Search for the cell housing the specified text and yield its [X, Y] center coordinate. 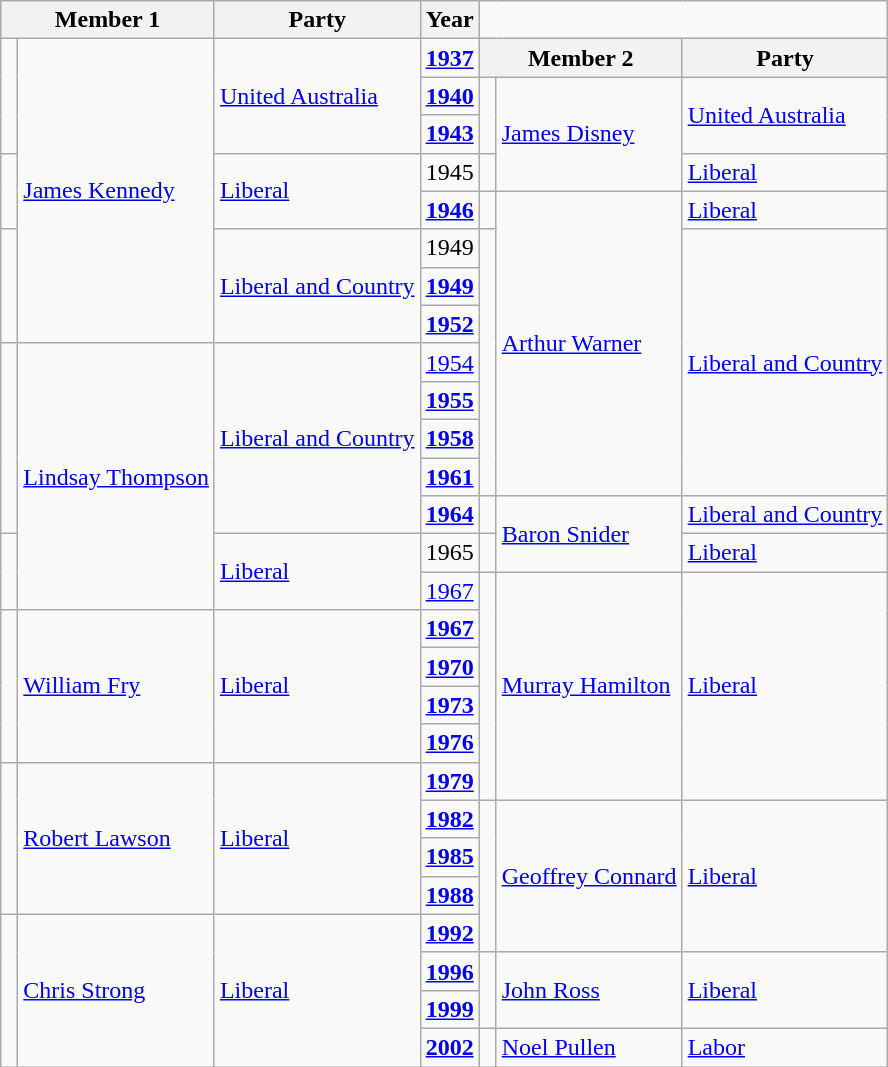
1945 [450, 172]
1985 [450, 857]
1964 [450, 515]
1970 [450, 667]
2002 [450, 1047]
1965 [450, 553]
1958 [450, 438]
Robert Lawson [116, 838]
1976 [450, 743]
1954 [450, 362]
Lindsay Thompson [116, 476]
Member 1 [108, 20]
William Fry [116, 686]
Noel Pullen [589, 1047]
Arthur Warner [589, 343]
1988 [450, 895]
1952 [450, 324]
1961 [450, 477]
Chris Strong [116, 990]
Member 2 [580, 58]
1982 [450, 819]
Murray Hamilton [589, 686]
John Ross [589, 990]
1955 [450, 400]
1999 [450, 1009]
1946 [450, 210]
Labor [785, 1047]
Year [450, 20]
1940 [450, 96]
James Kennedy [116, 191]
Geoffrey Connard [589, 876]
1937 [450, 58]
1979 [450, 781]
1992 [450, 933]
1996 [450, 971]
James Disney [589, 134]
1973 [450, 705]
1943 [450, 134]
Baron Snider [589, 534]
